Return (X, Y) of the center of cell containing provided text 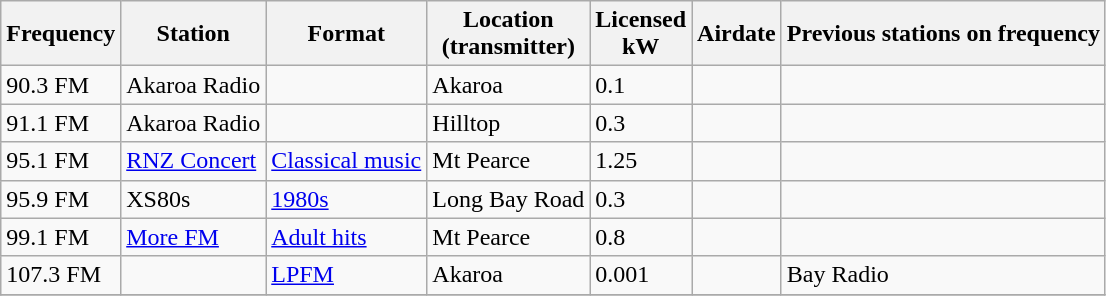
90.3 FM (61, 85)
0.001 (641, 275)
Frequency (61, 34)
Location (transmitter) (508, 34)
95.1 FM (61, 161)
Classical music (346, 161)
Long Bay Road (508, 199)
1980s (346, 199)
Bay Radio (943, 275)
1.25 (641, 161)
More FM (194, 237)
LPFM (346, 275)
Hilltop (508, 123)
Format (346, 34)
99.1 FM (61, 237)
Previous stations on frequency (943, 34)
LicensedkW (641, 34)
91.1 FM (61, 123)
95.9 FM (61, 199)
RNZ Concert (194, 161)
0.8 (641, 237)
Airdate (737, 34)
Adult hits (346, 237)
107.3 FM (61, 275)
Station (194, 34)
XS80s (194, 199)
0.1 (641, 85)
